Capture the cell that displays the provided text and extract its [X, Y] central coordinate. 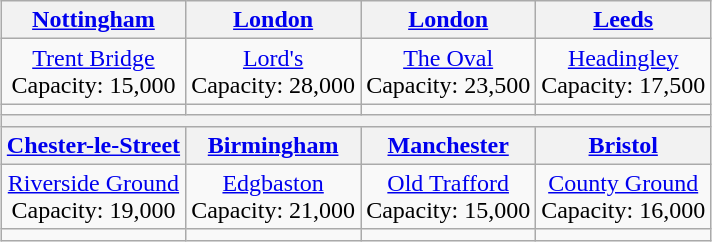
Nottingham [93, 20]
Lord'sCapacity: 28,000 [274, 72]
Bristol [624, 145]
Riverside GroundCapacity: 19,000 [93, 196]
County GroundCapacity: 16,000 [624, 196]
Leeds [624, 20]
Trent BridgeCapacity: 15,000 [93, 72]
HeadingleyCapacity: 17,500 [624, 72]
Old TraffordCapacity: 15,000 [448, 196]
The OvalCapacity: 23,500 [448, 72]
Birmingham [274, 145]
Manchester [448, 145]
Chester-le-Street [93, 145]
EdgbastonCapacity: 21,000 [274, 196]
